Pinpoint the cell where the given text exists, returning its (X, Y) midpoint coordinate. 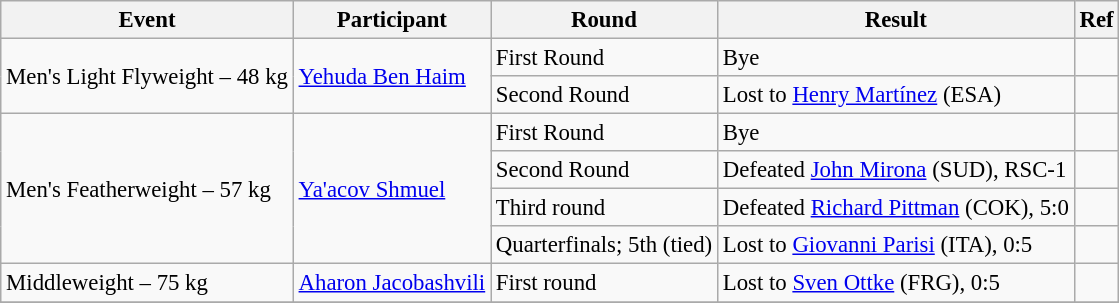
Defeated John Mirona (SUD), RSC-1 (896, 170)
Third round (604, 208)
Aharon Jacobashvili (392, 283)
Lost to Sven Ottke (FRG), 0:5 (896, 283)
First round (604, 283)
Men's Featherweight – 57 kg (148, 189)
Round (604, 20)
Event (148, 20)
Quarterfinals; 5th (tied) (604, 245)
Yehuda Ben Haim (392, 76)
Lost to Henry Martínez (ESA) (896, 95)
Middleweight – 75 kg (148, 283)
Result (896, 20)
Men's Light Flyweight – 48 kg (148, 76)
Ref (1096, 20)
Ya'acov Shmuel (392, 189)
Participant (392, 20)
Lost to Giovanni Parisi (ITA), 0:5 (896, 245)
Defeated Richard Pittman (COK), 5:0 (896, 208)
